From the cell containing the given text, extract its center point as [X, Y] coordinate. 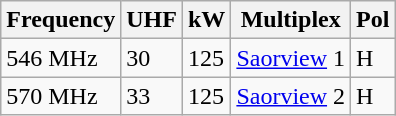
33 [152, 96]
Pol [373, 20]
Saorview 1 [291, 58]
UHF [152, 20]
Frequency [61, 20]
kW [206, 20]
546 MHz [61, 58]
Saorview 2 [291, 96]
570 MHz [61, 96]
Multiplex [291, 20]
30 [152, 58]
